Scan for the cell matching the given text and deliver its [x, y] coordinate at center. 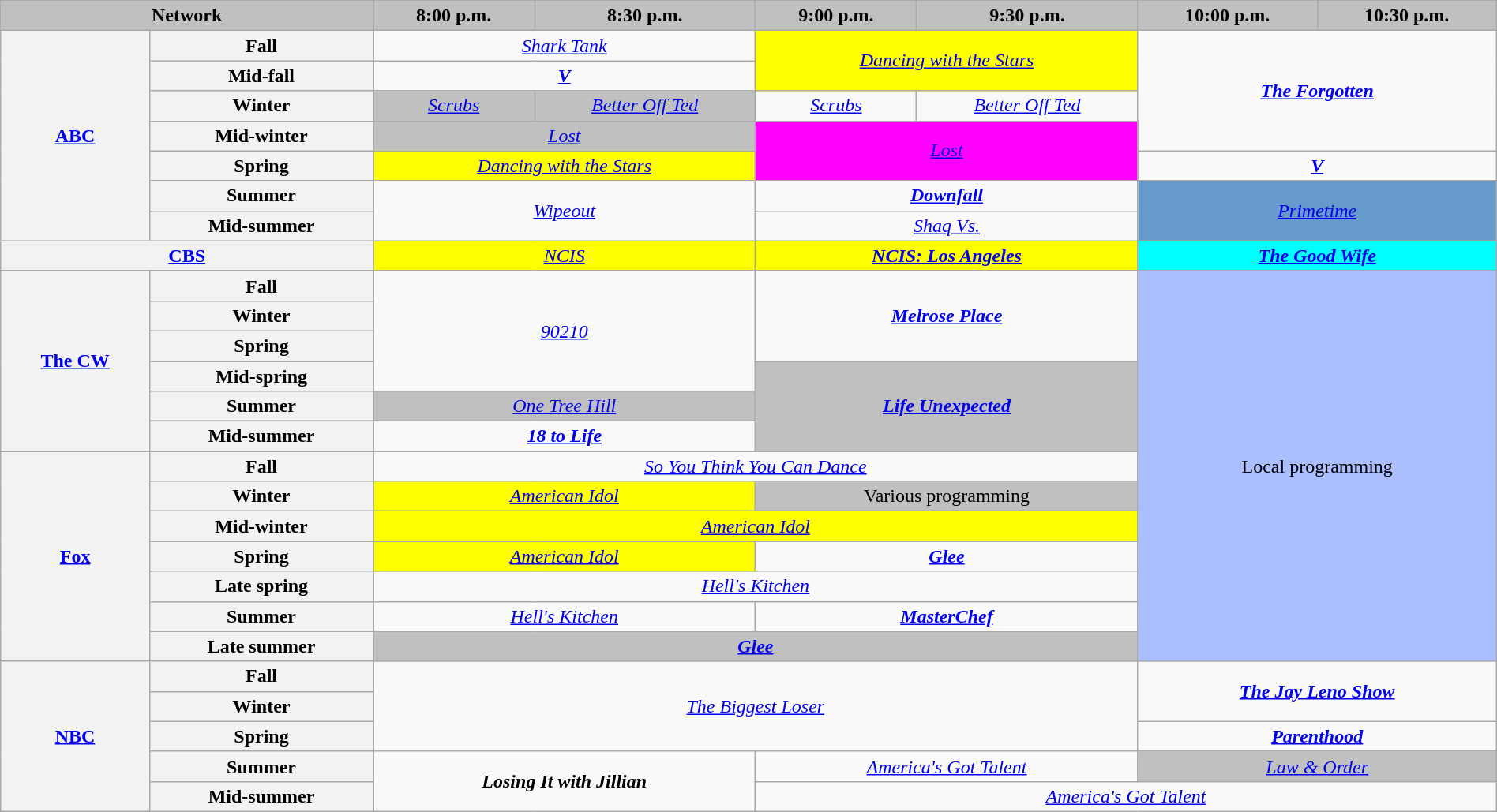
Local programming [1317, 466]
Mid-spring [261, 376]
The Biggest Loser [756, 706]
Late summer [261, 646]
Network [187, 16]
9:30 p.m. [1027, 16]
The Jay Leno Show [1317, 691]
Mid-fall [261, 76]
NBC [76, 736]
MasterChef [947, 616]
Parenthood [1317, 736]
Wipeout [565, 211]
8:00 p.m. [454, 16]
Melrose Place [947, 316]
The Forgotten [1317, 91]
One Tree Hill [565, 406]
8:30 p.m. [645, 16]
CBS [187, 256]
10:30 p.m. [1407, 16]
10:00 p.m. [1227, 16]
Fox [76, 556]
Primetime [1317, 211]
Downfall [947, 196]
NCIS: Los Angeles [947, 256]
Life Unexpected [947, 406]
Losing It with Jillian [565, 781]
Shark Tank [565, 46]
9:00 p.m. [836, 16]
Law & Order [1317, 766]
18 to Life [565, 436]
90210 [565, 331]
The Good Wife [1317, 256]
ABC [76, 136]
The CW [76, 361]
Late spring [261, 586]
Various programming [947, 496]
So You Think You Can Dance [756, 466]
NCIS [565, 256]
Shaq Vs. [947, 226]
